Search for the cell housing the specified text and yield its (X, Y) center coordinate. 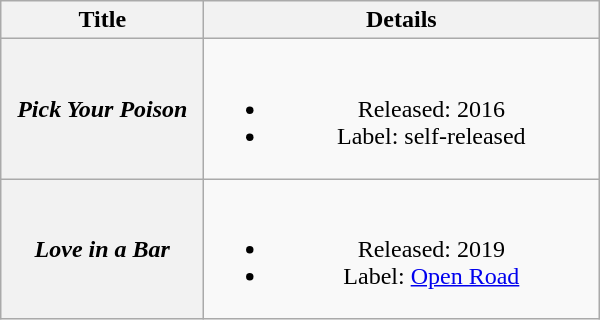
Released: 2016Label: self-released (402, 109)
Title (102, 20)
Pick Your Poison (102, 109)
Details (402, 20)
Released: 2019Label: Open Road (402, 249)
Love in a Bar (102, 249)
